Determine the [x, y] coordinate at the center of the cell enclosing the given text.  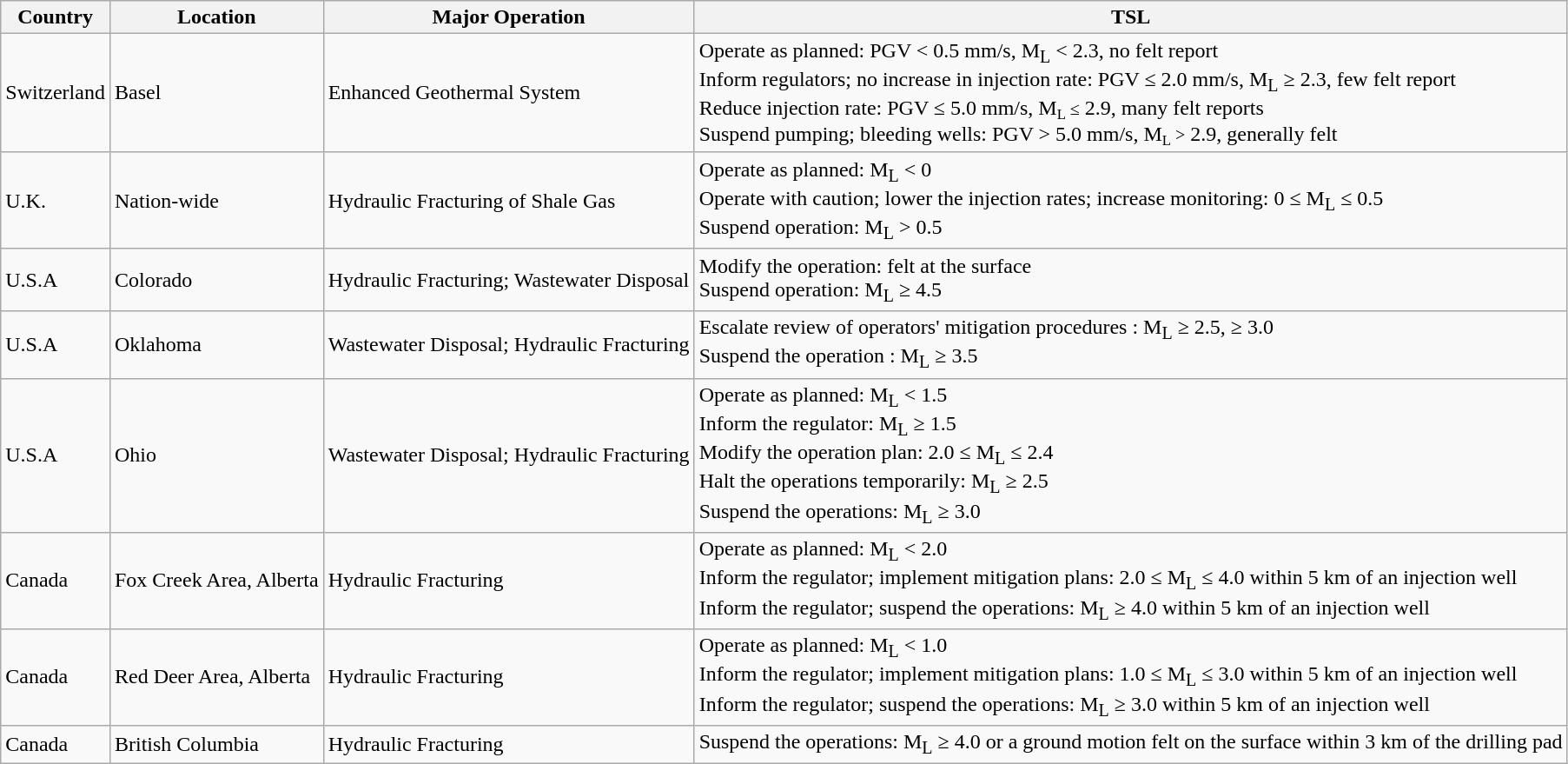
Operate as planned: ML < 0Operate with caution; lower the injection rates; increase monitoring: 0 ≤ ML ≤ 0.5Suspend operation: ML > 0.5 [1131, 200]
Basel [216, 94]
Country [56, 17]
Major Operation [509, 17]
Fox Creek Area, Alberta [216, 581]
Hydraulic Fracturing of Shale Gas [509, 200]
Enhanced Geothermal System [509, 94]
TSL [1131, 17]
Switzerland [56, 94]
Red Deer Area, Alberta [216, 678]
British Columbia [216, 745]
U.K. [56, 200]
Oklahoma [216, 345]
Location [216, 17]
Escalate review of operators' mitigation procedures : ML ≥ 2.5, ≥ 3.0Suspend the operation : ML ≥ 3.5 [1131, 345]
Ohio [216, 455]
Hydraulic Fracturing; Wastewater Disposal [509, 280]
Nation-wide [216, 200]
Colorado [216, 280]
Modify the operation: felt at the surfaceSuspend operation: ML ≥ 4.5 [1131, 280]
Suspend the operations: ML ≥ 4.0 or a ground motion felt on the surface within 3 km of the drilling pad [1131, 745]
